Output the [X, Y] coordinate of the center of the cell containing the given text.  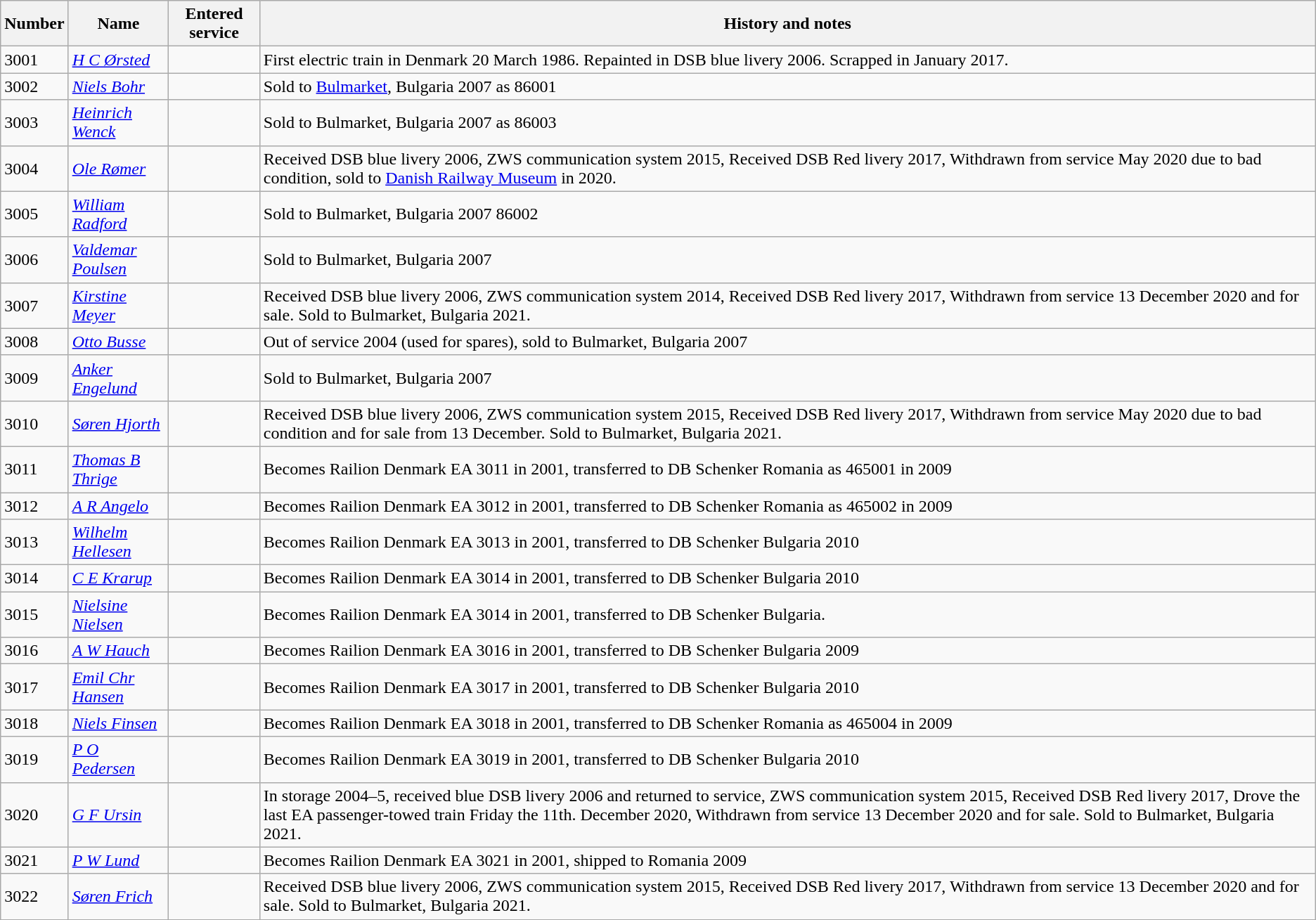
3011 [34, 469]
3003 [34, 122]
Name [118, 24]
3002 [34, 86]
Otto Busse [118, 342]
3001 [34, 60]
Sold to Bulmarket, Bulgaria 2007 86002 [787, 214]
3012 [34, 505]
3010 [34, 423]
3018 [34, 723]
3006 [34, 260]
3020 [34, 815]
3005 [34, 214]
3016 [34, 651]
Niels Finsen [118, 723]
Out of service 2004 (used for spares), sold to Bulmarket, Bulgaria 2007 [787, 342]
P O Pedersen [118, 759]
Ole Rømer [118, 169]
A R Angelo [118, 505]
William Radford [118, 214]
3013 [34, 543]
Entered service [214, 24]
Søren Frich [118, 897]
Kirstine Meyer [118, 305]
P W Lund [118, 860]
Becomes Railion Denmark EA 3021 in 2001, shipped to Romania 2009 [787, 860]
Søren Hjorth [118, 423]
3017 [34, 687]
Becomes Railion Denmark EA 3011 in 2001, transferred to DB Schenker Romania as 465001 in 2009 [787, 469]
3022 [34, 897]
3021 [34, 860]
3004 [34, 169]
A W Hauch [118, 651]
History and notes [787, 24]
Becomes Railion Denmark EA 3012 in 2001, transferred to DB Schenker Romania as 465002 in 2009 [787, 505]
3015 [34, 614]
Sold to Bulmarket, Bulgaria 2007 as 86001 [787, 86]
Niels Bohr [118, 86]
Number [34, 24]
Anker Engelund [118, 378]
H C Ørsted [118, 60]
Thomas B Thrige [118, 469]
Valdemar Poulsen [118, 260]
Becomes Railion Denmark EA 3016 in 2001, transferred to DB Schenker Bulgaria 2009 [787, 651]
Nielsine Nielsen [118, 614]
Becomes Railion Denmark EA 3013 in 2001, transferred to DB Schenker Bulgaria 2010 [787, 543]
C E Krarup [118, 578]
3007 [34, 305]
3019 [34, 759]
Becomes Railion Denmark EA 3014 in 2001, transferred to DB Schenker Bulgaria. [787, 614]
Heinrich Wenck [118, 122]
3009 [34, 378]
Becomes Railion Denmark EA 3019 in 2001, transferred to DB Schenker Bulgaria 2010 [787, 759]
Becomes Railion Denmark EA 3017 in 2001, transferred to DB Schenker Bulgaria 2010 [787, 687]
Emil Chr Hansen [118, 687]
Becomes Railion Denmark EA 3014 in 2001, transferred to DB Schenker Bulgaria 2010 [787, 578]
Wilhelm Hellesen [118, 543]
G F Ursin [118, 815]
Becomes Railion Denmark EA 3018 in 2001, transferred to DB Schenker Romania as 465004 in 2009 [787, 723]
First electric train in Denmark 20 March 1986. Repainted in DSB blue livery 2006. Scrapped in January 2017. [787, 60]
3008 [34, 342]
Sold to Bulmarket, Bulgaria 2007 as 86003 [787, 122]
3014 [34, 578]
